For the text-containing cell, return its midpoint in [X, Y] coordinate format. 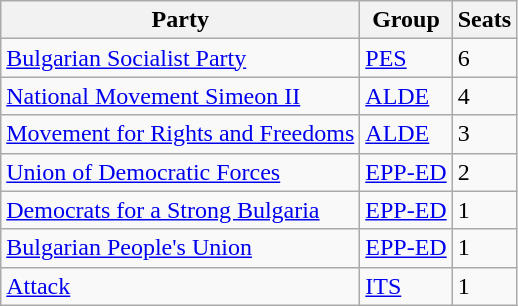
Seats [484, 20]
Party [180, 20]
Group [406, 20]
6 [484, 58]
2 [484, 172]
National Movement Simeon II [180, 96]
Attack [180, 286]
4 [484, 96]
ITS [406, 286]
Movement for Rights and Freedoms [180, 134]
PES [406, 58]
Democrats for a Strong Bulgaria [180, 210]
3 [484, 134]
Bulgarian People's Union [180, 248]
Bulgarian Socialist Party [180, 58]
Union of Democratic Forces [180, 172]
